Determine the (X, Y) coordinate at the center of the cell enclosing the given text.  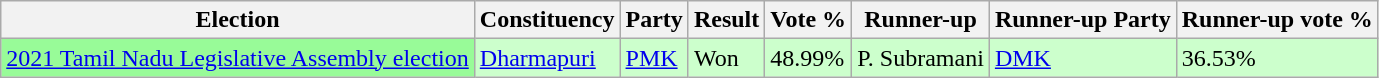
Runner-up Party (1082, 20)
2021 Tamil Nadu Legislative Assembly election (238, 58)
48.99% (808, 58)
Vote % (808, 20)
Election (238, 20)
Constituency (547, 20)
Won (726, 58)
Result (726, 20)
36.53% (1277, 58)
Runner-up (921, 20)
Dharmapuri (547, 58)
Runner-up vote % (1277, 20)
P. Subramani (921, 58)
Party (654, 20)
PMK (654, 58)
DMK (1082, 58)
